Scan for the cell matching the given text and deliver its [x, y] coordinate at center. 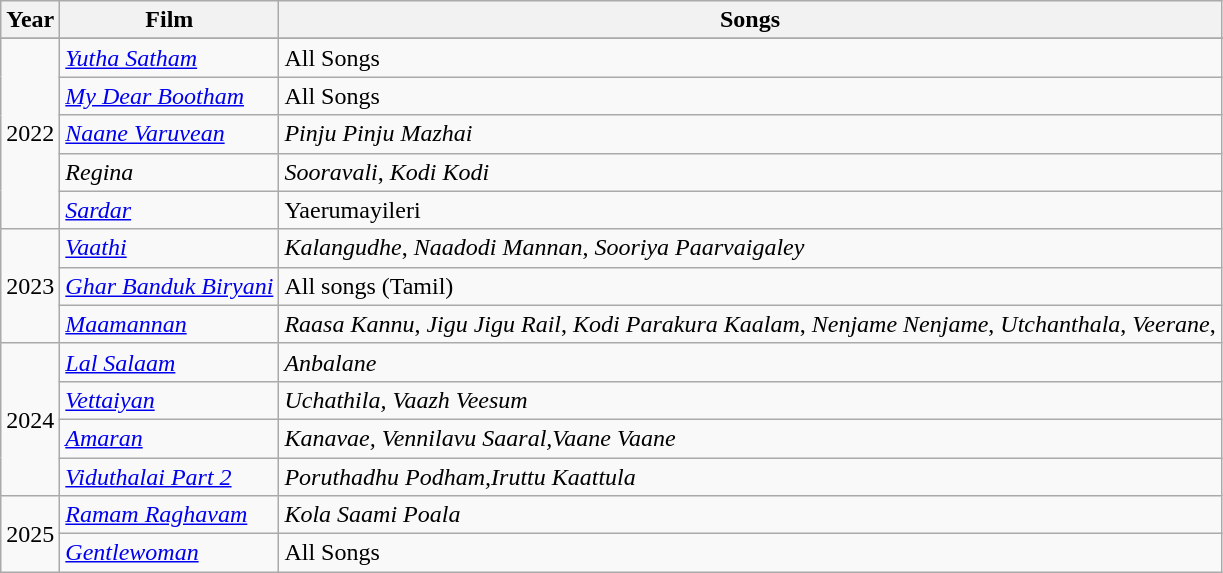
Pinju Pinju Mazhai [750, 134]
2022 [30, 134]
Regina [170, 172]
2024 [30, 419]
My Dear Bootham [170, 96]
Gentlewoman [170, 553]
Film [170, 20]
Amaran [170, 438]
Kanavae, Vennilavu Saaral,Vaane Vaane [750, 438]
Poruthadhu Podham,Iruttu Kaattula [750, 477]
Sardar [170, 210]
Ghar Banduk Biryani [170, 286]
Ramam Raghavam [170, 515]
Anbalane [750, 362]
2025 [30, 534]
Sooravali, Kodi Kodi [750, 172]
Kalangudhe, Naadodi Mannan, Sooriya Paarvaigaley [750, 248]
All songs (Tamil) [750, 286]
Vaathi [170, 248]
Yaerumayileri [750, 210]
Viduthalai Part 2 [170, 477]
Naane Varuvean [170, 134]
Maamannan [170, 324]
Songs [750, 20]
Lal Salaam [170, 362]
Yutha Satham [170, 58]
Uchathila, Vaazh Veesum [750, 400]
Raasa Kannu, Jigu Jigu Rail, Kodi Parakura Kaalam, Nenjame Nenjame, Utchanthala, Veerane, [750, 324]
Kola Saami Poala [750, 515]
Year [30, 20]
2023 [30, 286]
Vettaiyan [170, 400]
